Find where the given text appears and provide that cell's center as [X, Y] coordinate. 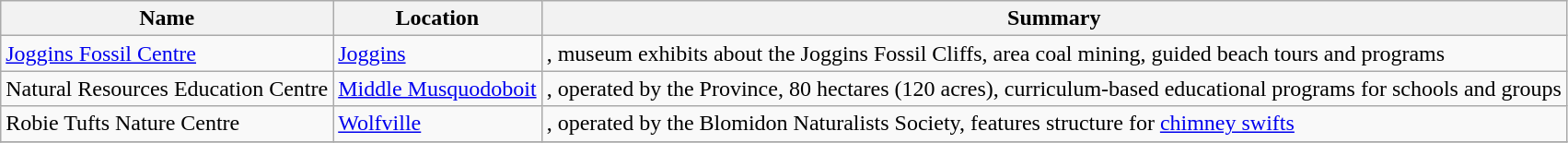
, operated by the Province, 80 hectares (120 acres), curriculum-based educational programs for schools and groups [1053, 89]
Summary [1053, 18]
Name [168, 18]
Natural Resources Education Centre [168, 89]
Robie Tufts Nature Centre [168, 124]
Location [437, 18]
Joggins Fossil Centre [168, 54]
Wolfville [437, 124]
, operated by the Blomidon Naturalists Society, features structure for chimney swifts [1053, 124]
, museum exhibits about the Joggins Fossil Cliffs, area coal mining, guided beach tours and programs [1053, 54]
Joggins [437, 54]
Middle Musquodoboit [437, 89]
